Search for the cell housing the specified text and yield its (X, Y) center coordinate. 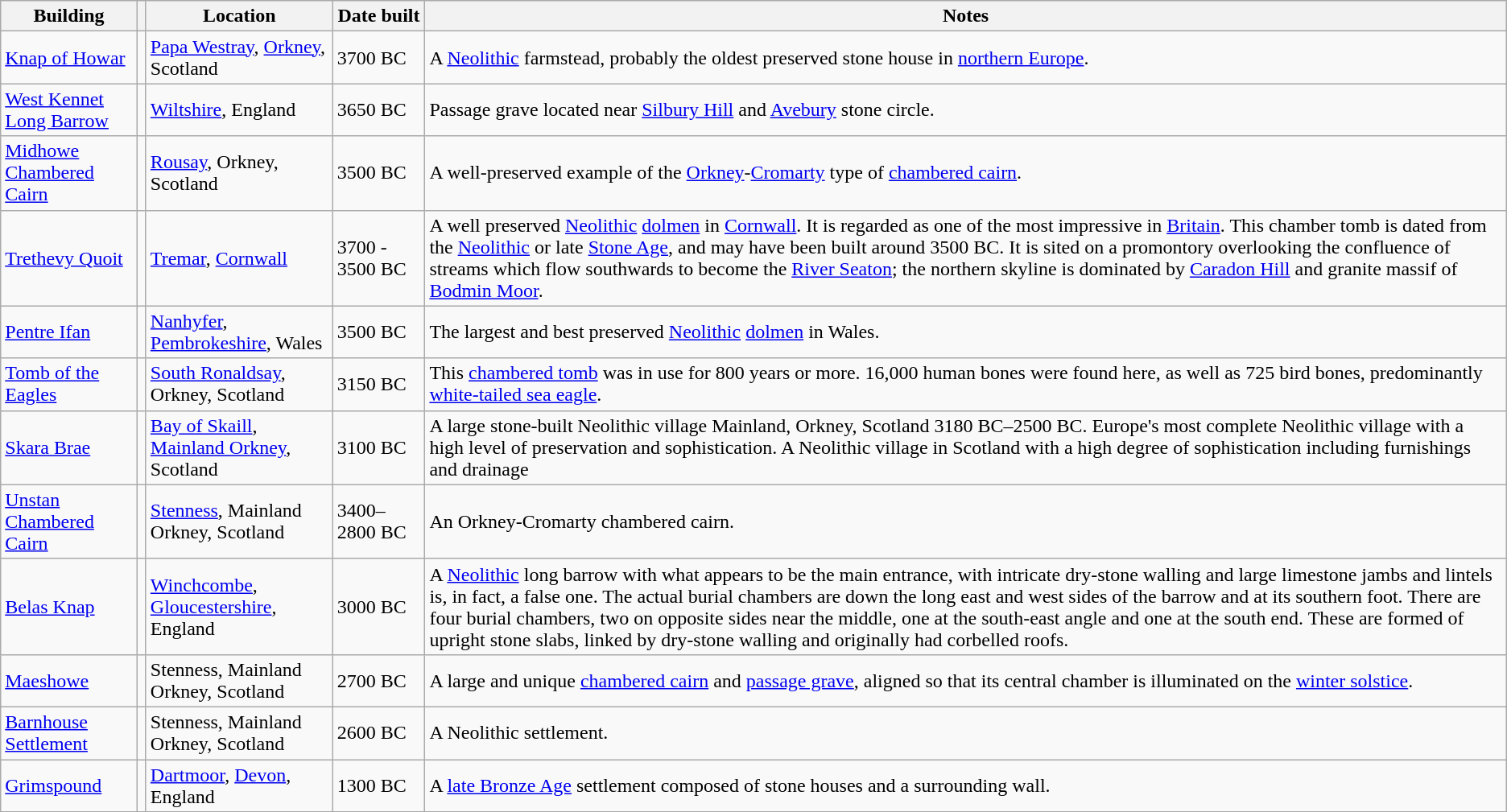
Rousay, Orkney, Scotland (239, 173)
Trethevy Quoit (69, 258)
3100 BC (378, 447)
Tremar, Cornwall (239, 258)
Winchcombe, Gloucestershire, England (239, 607)
Notes (966, 16)
1300 BC (378, 785)
2600 BC (378, 732)
A Neolithic settlement. (966, 732)
Dartmoor, Devon, England (239, 785)
3150 BC (378, 385)
An Orkney-Cromarty chambered cairn. (966, 521)
Building (69, 16)
Maeshowe (69, 681)
Bay of Skaill, Mainland Orkney, Scotland (239, 447)
Location (239, 16)
A well-preserved example of the Orkney-Cromarty type of chambered cairn. (966, 173)
Nanhyfer, Pembrokeshire, Wales (239, 332)
A Neolithic farmstead, probably the oldest preserved stone house in northern Europe. (966, 58)
Knap of Howar (69, 58)
Tomb of the Eagles (69, 385)
West Kennet Long Barrow (69, 109)
Midhowe Chambered Cairn (69, 173)
3000 BC (378, 607)
3700 BC (378, 58)
The largest and best preserved Neolithic dolmen in Wales. (966, 332)
Skara Brae (69, 447)
Date built (378, 16)
South Ronaldsay, Orkney, Scotland (239, 385)
A late Bronze Age settlement composed of stone houses and a surrounding wall. (966, 785)
Belas Knap (69, 607)
Unstan Chambered Cairn (69, 521)
2700 BC (378, 681)
Grimspound (69, 785)
3400–2800 BC (378, 521)
Papa Westray, Orkney, Scotland (239, 58)
Wiltshire, England (239, 109)
3650 BC (378, 109)
Pentre Ifan (69, 332)
Passage grave located near Silbury Hill and Avebury stone circle. (966, 109)
3700 - 3500 BC (378, 258)
A large and unique chambered cairn and passage grave, aligned so that its central chamber is illuminated on the winter solstice. (966, 681)
Barnhouse Settlement (69, 732)
